Pinpoint the cell where the given text exists, returning its [x, y] midpoint coordinate. 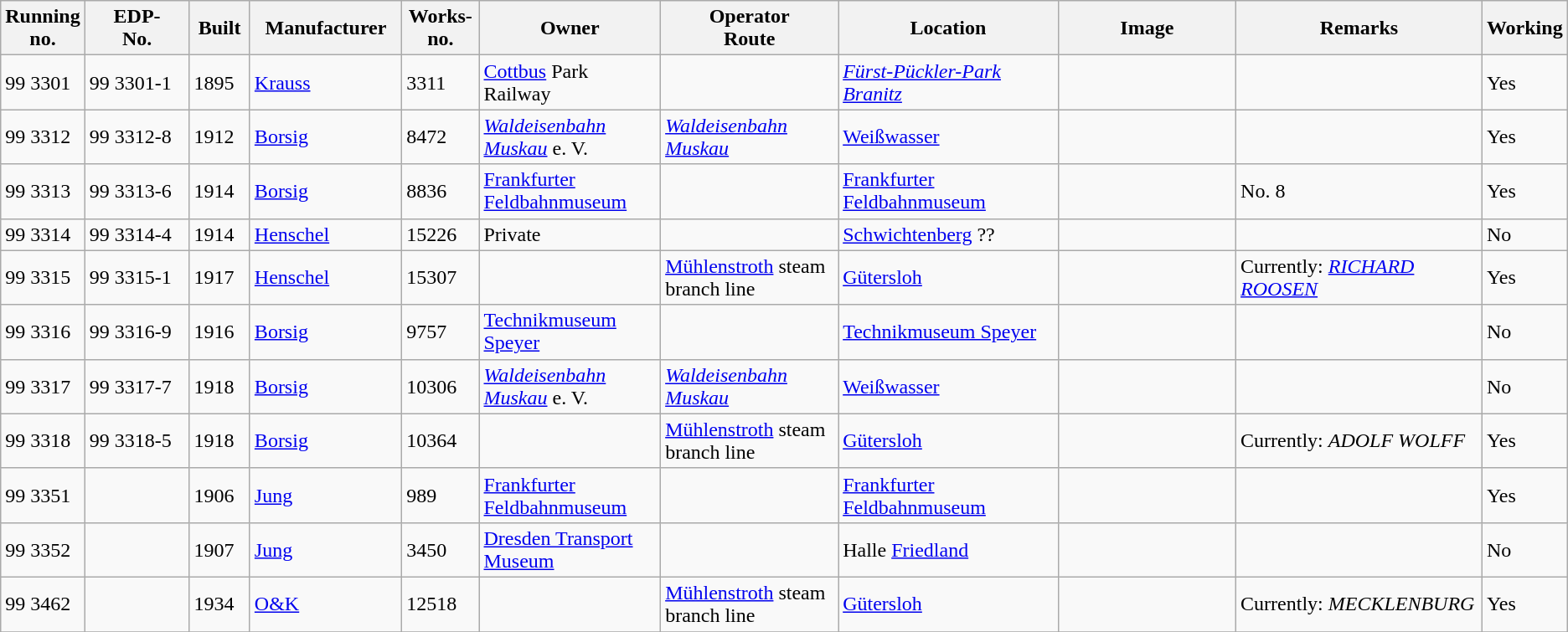
99 3314 [43, 234]
989 [441, 496]
Currently: MECKLENBURG [1359, 604]
Currently: RICHARD ROOSEN [1359, 278]
Manufacturer [325, 28]
99 3316 [43, 331]
10364 [441, 440]
9757 [441, 331]
Working [1524, 28]
EDP-No. [137, 28]
99 3314-4 [137, 234]
99 3352 [43, 549]
Fürst-Pückler-Park Branitz [948, 82]
99 3301-1 [137, 82]
1912 [219, 137]
Private [570, 234]
O&K [325, 604]
Currently: ADOLF WOLFF [1359, 440]
Owner [570, 28]
99 3318-5 [137, 440]
10306 [441, 387]
OperatorRoute [750, 28]
1906 [219, 496]
1907 [219, 549]
Schwichtenberg ?? [948, 234]
No. 8 [1359, 191]
15307 [441, 278]
Runningno. [43, 28]
Cottbus Park Railway [570, 82]
3450 [441, 549]
1916 [219, 331]
Built [219, 28]
Krauss [325, 82]
Remarks [1359, 28]
Image [1147, 28]
99 3313-6 [137, 191]
99 3315 [43, 278]
Halle Friedland [948, 549]
99 3312-8 [137, 137]
99 3351 [43, 496]
8836 [441, 191]
99 3318 [43, 440]
99 3317-7 [137, 387]
1895 [219, 82]
99 3312 [43, 137]
99 3315-1 [137, 278]
15226 [441, 234]
Dresden Transport Museum [570, 549]
12518 [441, 604]
8472 [441, 137]
1934 [219, 604]
99 3313 [43, 191]
99 3316-9 [137, 331]
3311 [441, 82]
99 3301 [43, 82]
99 3317 [43, 387]
Works-no. [441, 28]
1917 [219, 278]
Location [948, 28]
99 3462 [43, 604]
